Determine the [X, Y] coordinate at the center of the cell enclosing the given text.  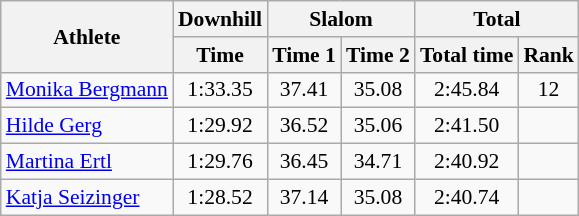
Martina Ertl [87, 162]
1:33.35 [220, 90]
Time 1 [304, 55]
Total time [466, 55]
37.41 [304, 90]
36.52 [304, 126]
Total [497, 19]
1:29.76 [220, 162]
2:40.74 [466, 197]
2:41.50 [466, 126]
35.06 [378, 126]
Rank [548, 55]
12 [548, 90]
36.45 [304, 162]
1:28.52 [220, 197]
Monika Bergmann [87, 90]
Time [220, 55]
Time 2 [378, 55]
Katja Seizinger [87, 197]
1:29.92 [220, 126]
Hilde Gerg [87, 126]
Athlete [87, 36]
34.71 [378, 162]
Downhill [220, 19]
Slalom [341, 19]
37.14 [304, 197]
2:40.92 [466, 162]
2:45.84 [466, 90]
